Find where the given text appears and provide that cell's center as (X, Y) coordinate. 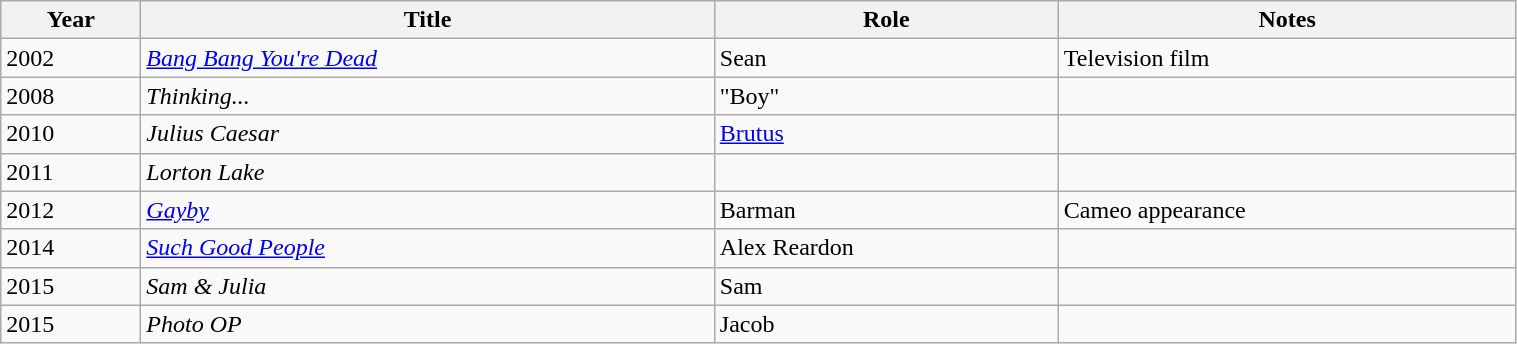
Bang Bang You're Dead (428, 58)
Sam & Julia (428, 286)
2002 (71, 58)
2012 (71, 210)
Lorton Lake (428, 172)
2014 (71, 248)
Julius Caesar (428, 134)
Title (428, 20)
2010 (71, 134)
Such Good People (428, 248)
Sam (886, 286)
Alex Reardon (886, 248)
Thinking... (428, 96)
2008 (71, 96)
"Boy" (886, 96)
Sean (886, 58)
Jacob (886, 324)
2011 (71, 172)
Gayby (428, 210)
Notes (1287, 20)
Television film (1287, 58)
Cameo appearance (1287, 210)
Role (886, 20)
Year (71, 20)
Photo OP (428, 324)
Brutus (886, 134)
Barman (886, 210)
